Search for the cell housing the specified text and yield its (x, y) center coordinate. 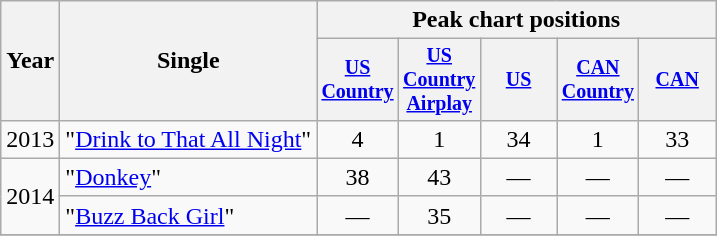
CAN Country (598, 80)
4 (358, 139)
US Country (358, 80)
2013 (30, 139)
"Buzz Back Girl" (188, 215)
35 (439, 215)
US (518, 80)
2014 (30, 196)
43 (439, 177)
Peak chart positions (516, 20)
"Donkey" (188, 177)
34 (518, 139)
US Country Airplay (439, 80)
Year (30, 61)
38 (358, 177)
CAN (678, 80)
"Drink to That All Night" (188, 139)
33 (678, 139)
Single (188, 61)
